Return (x, y) of the center of cell containing provided text 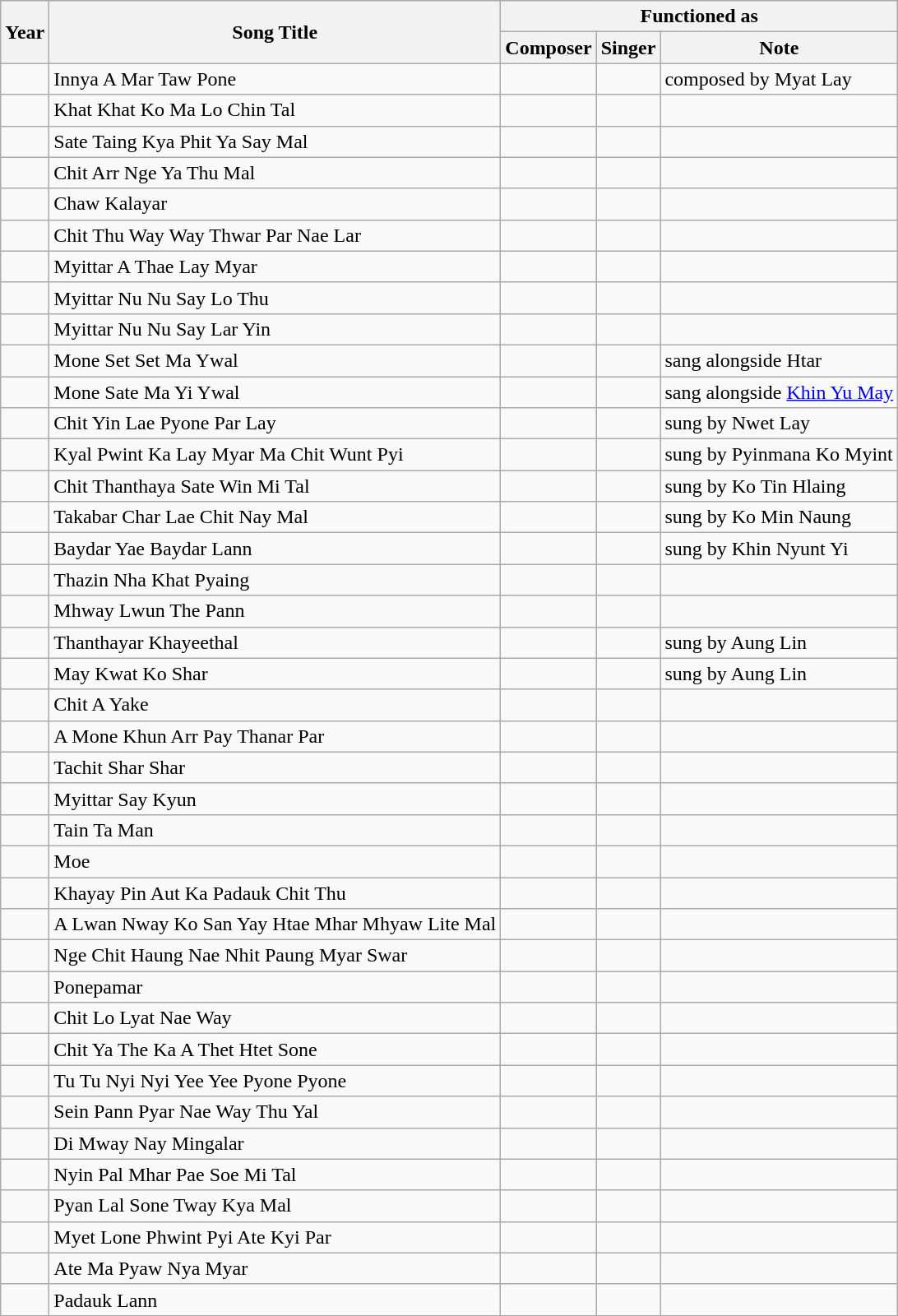
Chit Thanthaya Sate Win Mi Tal (275, 486)
Moe (275, 861)
May Kwat Ko Shar (275, 674)
Chit Yin Lae Pyone Par Lay (275, 424)
Nge Chit Haung Nae Nhit Paung Myar Swar (275, 956)
Singer (628, 48)
Functioned as (699, 16)
Thanthayar Khayeethal (275, 642)
Ponepamar (275, 987)
Thazin Nha Khat Pyaing (275, 580)
Song Title (275, 32)
Myet Lone Phwint Pyi Ate Kyi Par (275, 1237)
sung by Nwet Lay (780, 424)
Khayay Pin Aut Ka Padauk Chit Thu (275, 892)
Baydar Yae Baydar Lann (275, 549)
Chaw Kalayar (275, 204)
Di Mway Nay Mingalar (275, 1143)
Tu Tu Nyi Nyi Yee Yee Pyone Pyone (275, 1081)
Chit A Yake (275, 705)
Year (25, 32)
Myittar Nu Nu Say Lar Yin (275, 329)
Pyan Lal Sone Tway Kya Mal (275, 1206)
A Lwan Nway Ko San Yay Htae Mhar Mhyaw Lite Mal (275, 924)
Innya A Mar Taw Pone (275, 79)
Chit Lo Lyat Nae Way (275, 1018)
Chit Thu Way Way Thwar Par Nae Lar (275, 235)
Chit Arr Nge Ya Thu Mal (275, 173)
Kyal Pwint Ka Lay Myar Ma Chit Wunt Pyi (275, 455)
Mhway Lwun The Pann (275, 611)
Chit Ya The Ka A Thet Htet Sone (275, 1050)
sang alongside Khin Yu May (780, 392)
Nyin Pal Mhar Pae Soe Mi Tal (275, 1175)
Mone Set Set Ma Ywal (275, 360)
Note (780, 48)
sung by Ko Tin Hlaing (780, 486)
Mone Sate Ma Yi Ywal (275, 392)
Myittar Say Kyun (275, 799)
Khat Khat Ko Ma Lo Chin Tal (275, 110)
Takabar Char Lae Chit Nay Mal (275, 517)
sung by Pyinmana Ko Myint (780, 455)
Sein Pann Pyar Nae Way Thu Yal (275, 1112)
Ate Ma Pyaw Nya Myar (275, 1268)
Myittar A Thae Lay Myar (275, 266)
Padauk Lann (275, 1300)
composed by Myat Lay (780, 79)
sang alongside Htar (780, 360)
Myittar Nu Nu Say Lo Thu (275, 298)
A Mone Khun Arr Pay Thanar Par (275, 736)
sung by Ko Min Naung (780, 517)
Composer (549, 48)
sung by Khin Nyunt Yi (780, 549)
Sate Taing Kya Phit Ya Say Mal (275, 141)
Tain Ta Man (275, 830)
Tachit Shar Shar (275, 767)
